Search for the cell housing the specified text and yield its [X, Y] center coordinate. 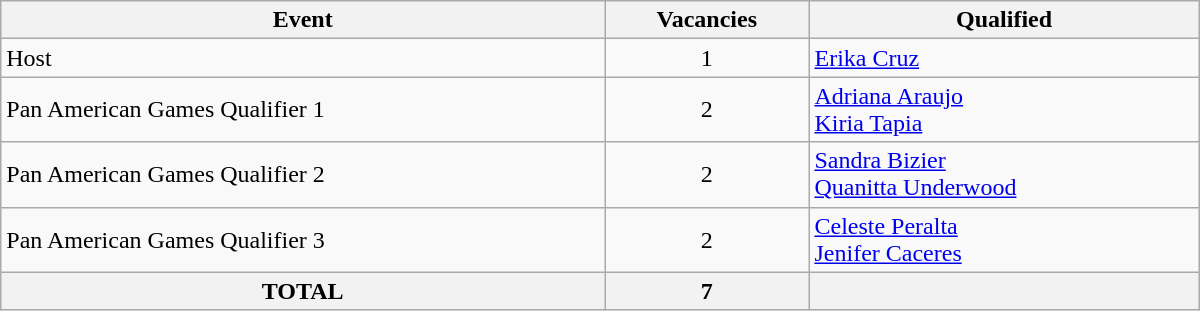
Host [303, 58]
Erika Cruz [1004, 58]
Event [303, 20]
Celeste Peralta Jenifer Caceres [1004, 240]
1 [707, 58]
Pan American Games Qualifier 2 [303, 174]
Sandra Bizier Quanitta Underwood [1004, 174]
Qualified [1004, 20]
Pan American Games Qualifier 3 [303, 240]
Pan American Games Qualifier 1 [303, 110]
7 [707, 291]
Vacancies [707, 20]
TOTAL [303, 291]
Adriana Araujo Kiria Tapia [1004, 110]
